From the cell containing the given text, extract its center point as (X, Y) coordinate. 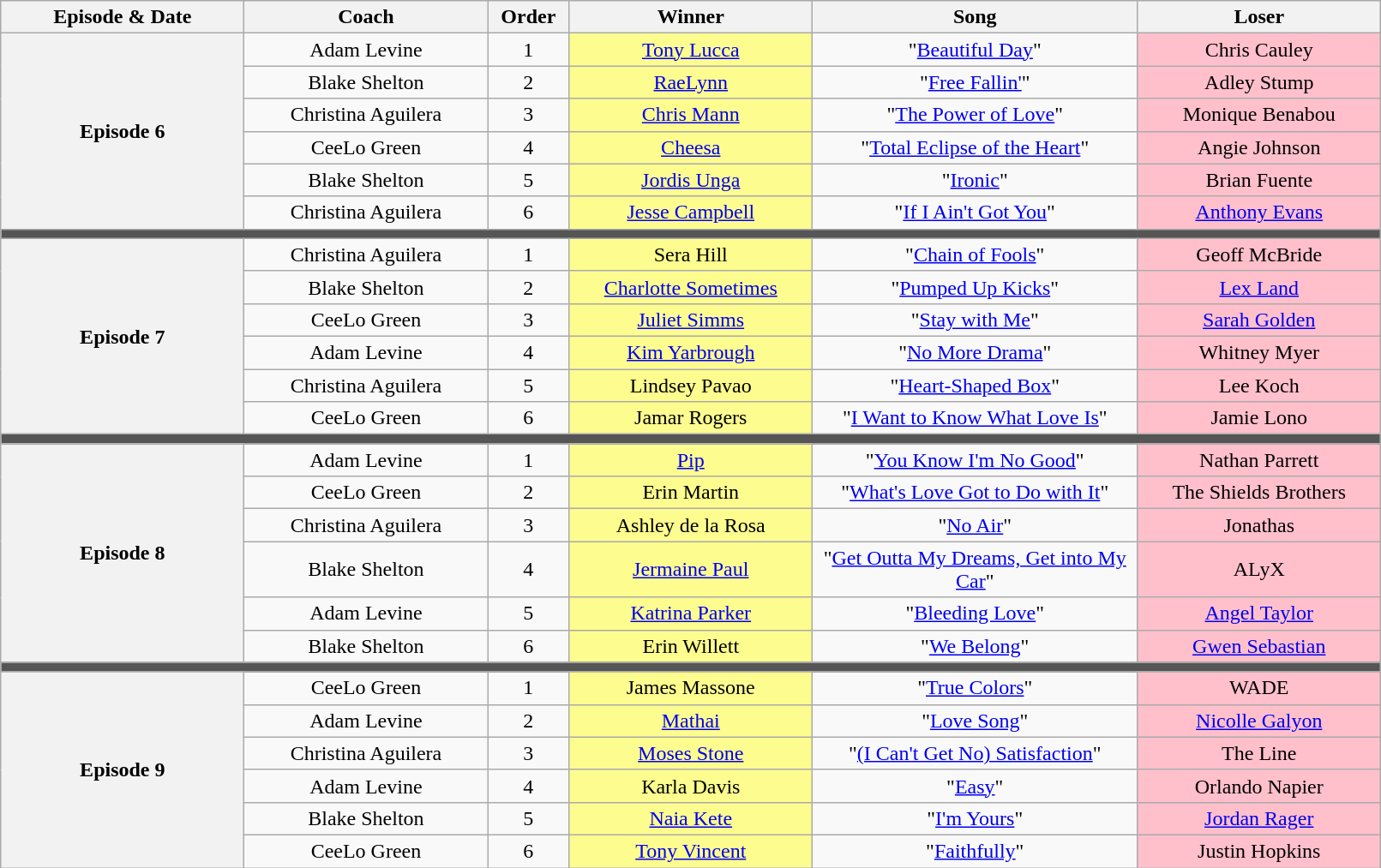
"True Colors" (976, 688)
Gwen Sebastian (1259, 646)
"I'm Yours" (976, 818)
Order (528, 17)
Cheesa (691, 147)
Episode & Date (123, 17)
"Chain of Fools" (976, 254)
"Pumped Up Kicks" (976, 287)
Loser (1259, 17)
"Easy" (976, 786)
Jermaine Paul (691, 569)
Chris Mann (691, 115)
Lee Koch (1259, 385)
Jesse Campbell (691, 213)
Geoff McBride (1259, 254)
"Bleeding Love" (976, 614)
James Massone (691, 688)
Jordis Unga (691, 180)
Nathan Parrett (1259, 460)
Katrina Parker (691, 614)
Angel Taylor (1259, 614)
Episode 7 (123, 336)
"No Air" (976, 525)
Song (976, 17)
Whitney Myer (1259, 352)
"If I Ain't Got You" (976, 213)
Tony Lucca (691, 50)
Orlando Napier (1259, 786)
Jonathas (1259, 525)
"The Power of Love" (976, 115)
Angie Johnson (1259, 147)
ALyX (1259, 569)
"Get Outta My Dreams, Get into My Car" (976, 569)
"Free Fallin'" (976, 82)
Moses Stone (691, 753)
Chris Cauley (1259, 50)
Ashley de la Rosa (691, 525)
"Total Eclipse of the Heart" (976, 147)
Naia Kete (691, 818)
Anthony Evans (1259, 213)
Episode 6 (123, 131)
Karla Davis (691, 786)
"We Belong" (976, 646)
Monique Benabou (1259, 115)
Justin Hopkins (1259, 851)
Mathai (691, 721)
The Line (1259, 753)
"Stay with Me" (976, 320)
Episode 8 (123, 554)
"Beautiful Day" (976, 50)
"Heart-Shaped Box" (976, 385)
Jordan Rager (1259, 818)
"You Know I'm No Good" (976, 460)
"Love Song" (976, 721)
Juliet Simms (691, 320)
Erin Martin (691, 493)
Episode 9 (123, 769)
"No More Drama" (976, 352)
Sarah Golden (1259, 320)
The Shields Brothers (1259, 493)
Lindsey Pavao (691, 385)
Erin Willett (691, 646)
Jamar Rogers (691, 418)
Winner (691, 17)
WADE (1259, 688)
Adley Stump (1259, 82)
"Faithfully" (976, 851)
Lex Land (1259, 287)
"What's Love Got to Do with It" (976, 493)
"Ironic" (976, 180)
Tony Vincent (691, 851)
Charlotte Sometimes (691, 287)
Kim Yarbrough (691, 352)
Coach (366, 17)
Jamie Lono (1259, 418)
Brian Fuente (1259, 180)
Nicolle Galyon (1259, 721)
Pip (691, 460)
"I Want to Know What Love Is" (976, 418)
Sera Hill (691, 254)
RaeLynn (691, 82)
"(I Can't Get No) Satisfaction" (976, 753)
